Pinpoint the cell where the given text exists, returning its [x, y] midpoint coordinate. 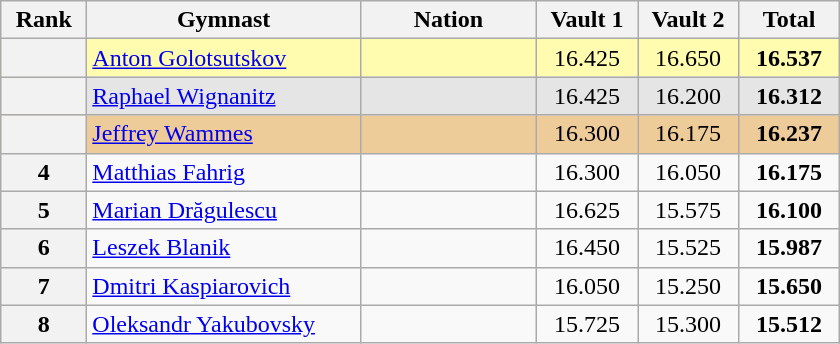
16.312 [790, 96]
Vault 2 [688, 20]
6 [44, 248]
16.200 [688, 96]
4 [44, 172]
Jeffrey Wammes [224, 134]
Nation [448, 20]
16.625 [586, 210]
Marian Drăgulescu [224, 210]
Gymnast [224, 20]
7 [44, 286]
Raphael Wignanitz [224, 96]
16.650 [688, 58]
5 [44, 210]
15.512 [790, 324]
16.537 [790, 58]
Rank [44, 20]
Anton Golotsutskov [224, 58]
Total [790, 20]
16.100 [790, 210]
Matthias Fahrig [224, 172]
15.725 [586, 324]
15.650 [790, 286]
16.450 [586, 248]
Dmitri Kaspiarovich [224, 286]
15.575 [688, 210]
15.525 [688, 248]
Oleksandr Yakubovsky [224, 324]
15.250 [688, 286]
15.300 [688, 324]
8 [44, 324]
Leszek Blanik [224, 248]
Vault 1 [586, 20]
15.987 [790, 248]
16.237 [790, 134]
